Output the [x, y] coordinate of the center of the cell containing the given text.  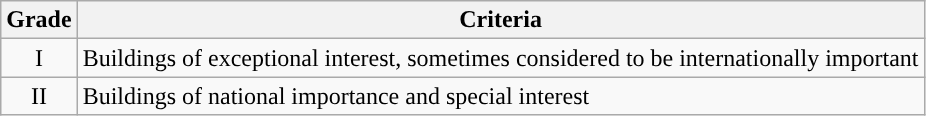
Criteria [500, 20]
I [39, 58]
Buildings of national importance and special interest [500, 96]
Buildings of exceptional interest, sometimes considered to be internationally important [500, 58]
Grade [39, 20]
II [39, 96]
